Search for the cell housing the specified text and yield its (x, y) center coordinate. 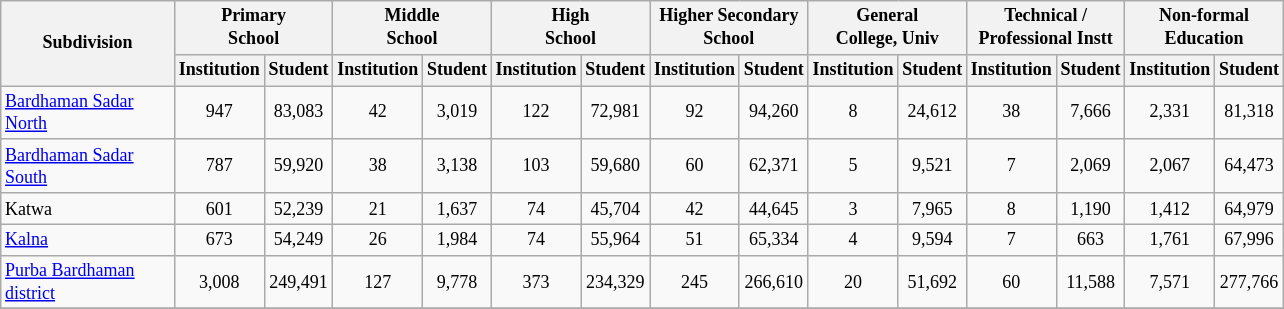
Non-formalEducation (1204, 28)
59,680 (616, 166)
83,083 (298, 113)
2,331 (1170, 113)
1,190 (1090, 208)
7,965 (932, 208)
373 (536, 282)
55,964 (616, 240)
245 (695, 282)
947 (219, 113)
127 (378, 282)
Purba Bardhaman district (88, 282)
Bardhaman Sadar North (88, 113)
1,761 (1170, 240)
GeneralCollege, Univ (887, 28)
94,260 (774, 113)
45,704 (616, 208)
81,318 (1250, 113)
24,612 (932, 113)
HighSchool (570, 28)
277,766 (1250, 282)
5 (853, 166)
26 (378, 240)
9,521 (932, 166)
Technical /Professional Instt (1045, 28)
64,979 (1250, 208)
65,334 (774, 240)
3,008 (219, 282)
787 (219, 166)
1,984 (458, 240)
11,588 (1090, 282)
64,473 (1250, 166)
2,067 (1170, 166)
92 (695, 113)
Bardhaman Sadar South (88, 166)
9,778 (458, 282)
67,996 (1250, 240)
249,491 (298, 282)
Katwa (88, 208)
7,666 (1090, 113)
2,069 (1090, 166)
72,981 (616, 113)
Kalna (88, 240)
59,920 (298, 166)
234,329 (616, 282)
122 (536, 113)
51 (695, 240)
1,412 (1170, 208)
Subdivision (88, 44)
1,637 (458, 208)
62,371 (774, 166)
PrimarySchool (253, 28)
21 (378, 208)
663 (1090, 240)
MiddleSchool (412, 28)
20 (853, 282)
601 (219, 208)
52,239 (298, 208)
54,249 (298, 240)
4 (853, 240)
3,019 (458, 113)
673 (219, 240)
Higher SecondarySchool (729, 28)
3 (853, 208)
3,138 (458, 166)
44,645 (774, 208)
9,594 (932, 240)
266,610 (774, 282)
51,692 (932, 282)
103 (536, 166)
7,571 (1170, 282)
